Detect which cell encompasses the target text, then output its (x, y) center coordinate. 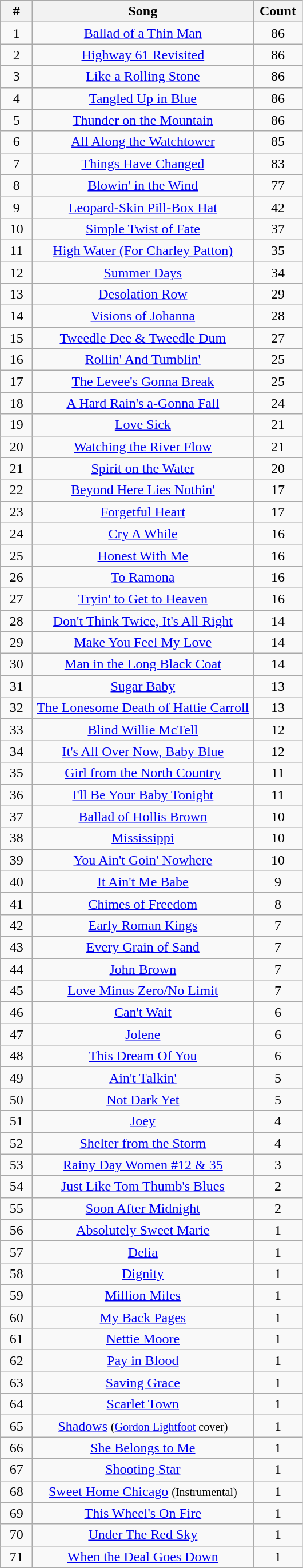
Blowin' in the Wind (143, 185)
Tryin' to Get to Heaven (143, 599)
Summer Days (143, 273)
Desolation Row (143, 295)
Love Sick (143, 425)
62 (17, 1361)
54 (17, 1187)
Make You Feel My Love (143, 643)
Forgetful Heart (143, 512)
Soon After Midnight (143, 1208)
Delia (143, 1252)
Honest With Me (143, 555)
65 (17, 1426)
Ballad of a Thin Man (143, 33)
This Dream Of You (143, 1056)
Man in the Long Black Coat (143, 664)
Ballad of Hollis Brown (143, 817)
Beyond Here Lies Nothin' (143, 490)
The Levee's Gonna Break (143, 381)
41 (17, 904)
Saving Grace (143, 1383)
47 (17, 1034)
85 (278, 142)
56 (17, 1230)
Joey (143, 1121)
60 (17, 1317)
36 (17, 795)
57 (17, 1252)
69 (17, 1513)
19 (17, 425)
Every Grain of Sand (143, 947)
15 (17, 338)
Watching the River Flow (143, 447)
Highway 61 Revisited (143, 55)
Can't Wait (143, 1013)
43 (17, 947)
Visions of Johanna (143, 316)
50 (17, 1100)
51 (17, 1121)
To Ramona (143, 577)
Million Miles (143, 1295)
26 (17, 577)
Ain't Talkin' (143, 1078)
31 (17, 686)
52 (17, 1143)
It's All Over Now, Baby Blue (143, 751)
67 (17, 1470)
45 (17, 991)
Count (278, 11)
Just Like Tom Thumb's Blues (143, 1187)
Thunder on the Mountain (143, 120)
58 (17, 1273)
Girl from the North Country (143, 773)
46 (17, 1013)
Love Minus Zero/No Limit (143, 991)
53 (17, 1165)
22 (17, 490)
Sweet Home Chicago (Instrumental) (143, 1491)
64 (17, 1404)
A Hard Rain's a-Gonna Fall (143, 403)
She Belongs to Me (143, 1448)
71 (17, 1557)
John Brown (143, 969)
23 (17, 512)
55 (17, 1208)
Chimes of Freedom (143, 904)
30 (17, 664)
Tweedle Dee & Tweedle Dum (143, 338)
Early Roman Kings (143, 925)
61 (17, 1339)
39 (17, 860)
Simple Twist of Fate (143, 229)
The Lonesome Death of Hattie Carroll (143, 708)
You Ain't Goin' Nowhere (143, 860)
44 (17, 969)
Scarlet Town (143, 1404)
Under The Red Sky (143, 1535)
High Water (For Charley Patton) (143, 250)
# (17, 11)
Sugar Baby (143, 686)
Song (143, 11)
Mississippi (143, 838)
49 (17, 1078)
83 (278, 164)
Pay in Blood (143, 1361)
Absolutely Sweet Marie (143, 1230)
Shadows (Gordon Lightfoot cover) (143, 1426)
When the Deal Goes Down (143, 1557)
Don't Think Twice, It's All Right (143, 620)
38 (17, 838)
Jolene (143, 1034)
My Back Pages (143, 1317)
Not Dark Yet (143, 1100)
63 (17, 1383)
Dignity (143, 1273)
I'll Be Your Baby Tonight (143, 795)
Things Have Changed (143, 164)
Blind Willie McTell (143, 730)
It Ain't Me Babe (143, 882)
Shooting Star (143, 1470)
77 (278, 185)
Spirit on the Water (143, 468)
This Wheel's On Fire (143, 1513)
66 (17, 1448)
Shelter from the Storm (143, 1143)
40 (17, 882)
Leopard-Skin Pill-Box Hat (143, 207)
Rollin' And Tumblin' (143, 360)
Rainy Day Women #12 & 35 (143, 1165)
33 (17, 730)
Tangled Up in Blue (143, 98)
68 (17, 1491)
48 (17, 1056)
All Along the Watchtower (143, 142)
70 (17, 1535)
Like a Rolling Stone (143, 77)
59 (17, 1295)
Cry A While (143, 534)
32 (17, 708)
Nettie Moore (143, 1339)
18 (17, 403)
